Return the (X, Y) coordinate for the center point of the cell that contains the specified text.  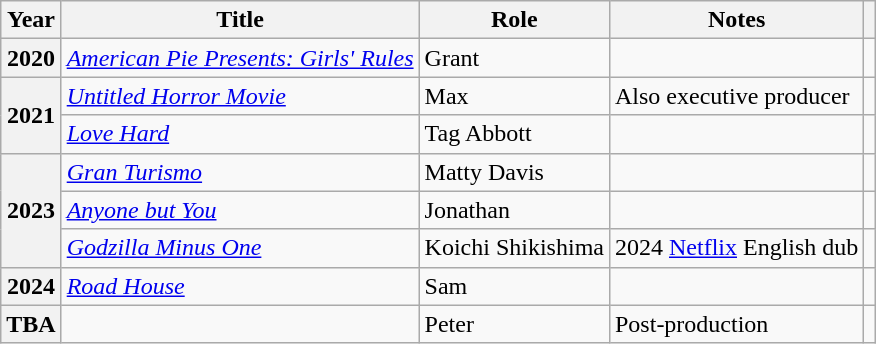
2021 (31, 115)
Max (514, 96)
Year (31, 20)
Peter (514, 324)
Godzilla Minus One (240, 248)
2023 (31, 210)
Anyone but You (240, 210)
Koichi Shikishima (514, 248)
Matty Davis (514, 172)
Road House (240, 286)
Jonathan (514, 210)
Also executive producer (736, 96)
2020 (31, 58)
Grant (514, 58)
Post-production (736, 324)
American Pie Presents: Girls' Rules (240, 58)
TBA (31, 324)
Love Hard (240, 134)
2024 Netflix English dub (736, 248)
Notes (736, 20)
Tag Abbott (514, 134)
2024 (31, 286)
Role (514, 20)
Gran Turismo (240, 172)
Untitled Horror Movie (240, 96)
Sam (514, 286)
Title (240, 20)
